Output the (X, Y) coordinate of the center of the cell containing the given text.  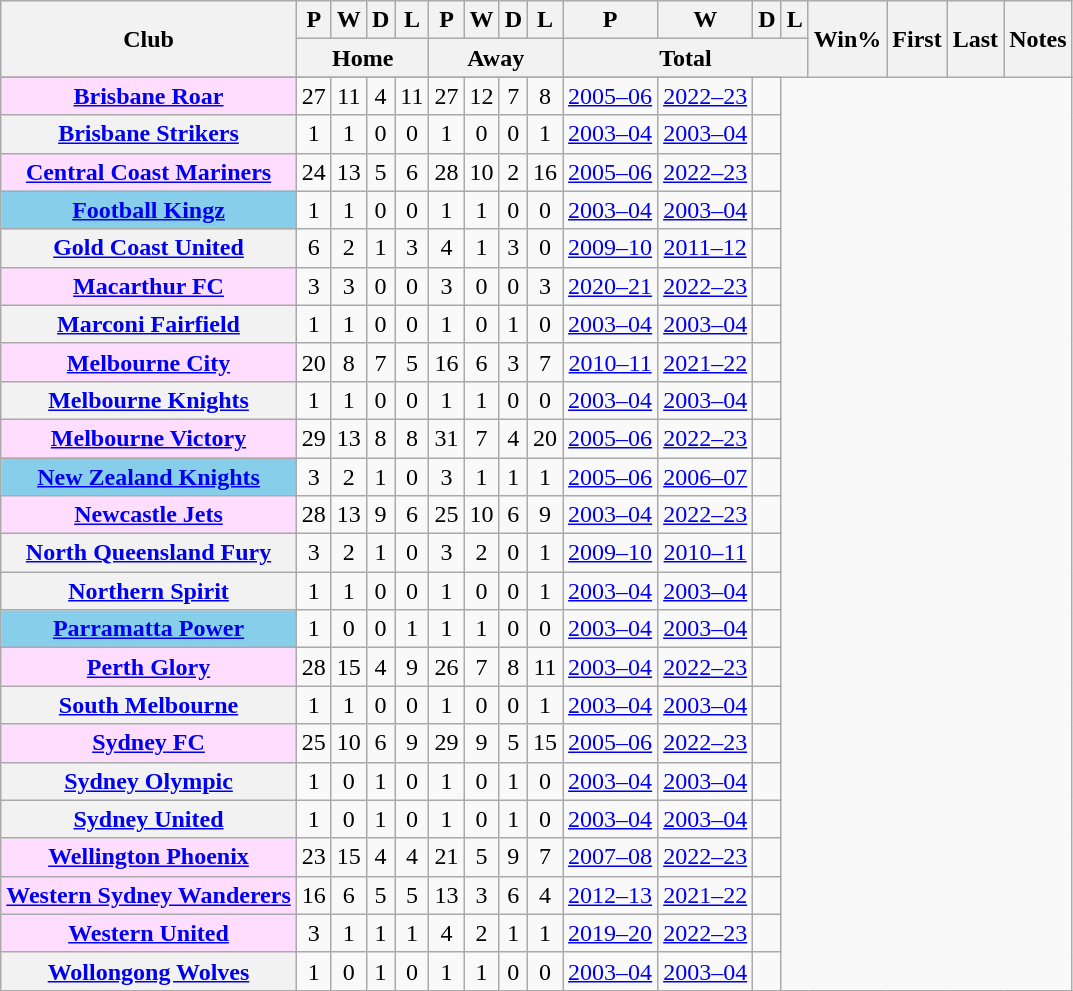
Football Kingz (149, 210)
Win% (848, 39)
Marconi Fairfield (149, 324)
South Melbourne (149, 705)
First (917, 39)
Northern Spirit (149, 591)
Brisbane Roar (149, 96)
Western United (149, 933)
Brisbane Strikers (149, 134)
2019–20 (610, 933)
Newcastle Jets (149, 515)
Sydney Olympic (149, 781)
31 (446, 438)
2012–13 (610, 895)
2006–07 (706, 477)
Away (496, 58)
North Queensland Fury (149, 553)
Macarthur FC (149, 286)
2007–08 (610, 857)
24 (314, 172)
Wellington Phoenix (149, 857)
Wollongong Wolves (149, 971)
Parramatta Power (149, 629)
Home (362, 58)
21 (446, 857)
Sydney FC (149, 743)
Total (686, 58)
Club (149, 39)
Melbourne Knights (149, 400)
Melbourne City (149, 362)
Melbourne Victory (149, 438)
Perth Glory (149, 667)
Central Coast Mariners (149, 172)
12 (482, 96)
New Zealand Knights (149, 477)
Last (975, 39)
2020–21 (610, 286)
26 (446, 667)
23 (314, 857)
Western Sydney Wanderers (149, 895)
Notes (1038, 39)
2011–12 (706, 248)
Sydney United (149, 819)
Gold Coast United (149, 248)
